Locate the cell with the specified text and output its [x, y] center coordinate. 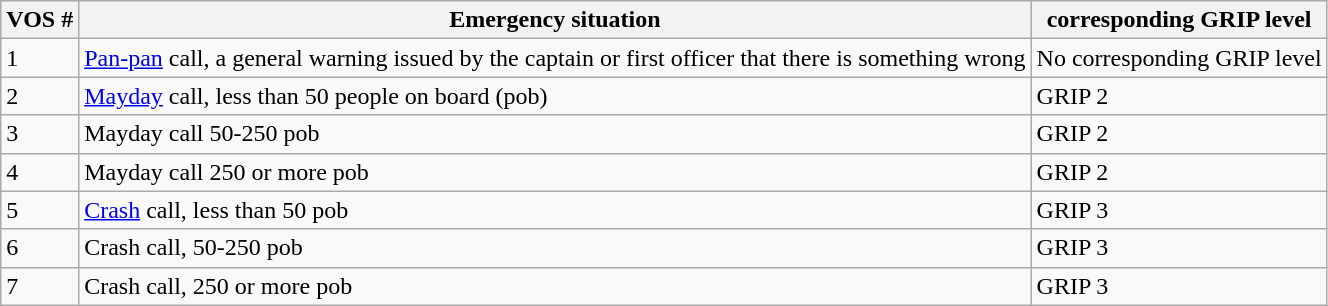
Mayday call, less than 50 people on board (pob) [555, 96]
7 [40, 286]
4 [40, 172]
No corresponding GRIP level [1179, 58]
5 [40, 210]
2 [40, 96]
Mayday call 50-250 pob [555, 134]
Crash call, less than 50 pob [555, 210]
3 [40, 134]
6 [40, 248]
Pan-pan call, a general warning issued by the captain or first officer that there is something wrong [555, 58]
1 [40, 58]
Crash call, 250 or more pob [555, 286]
Mayday call 250 or more pob [555, 172]
Crash call, 50-250 pob [555, 248]
corresponding GRIP level [1179, 20]
VOS # [40, 20]
Emergency situation [555, 20]
